From the cell containing the given text, extract its center point as [X, Y] coordinate. 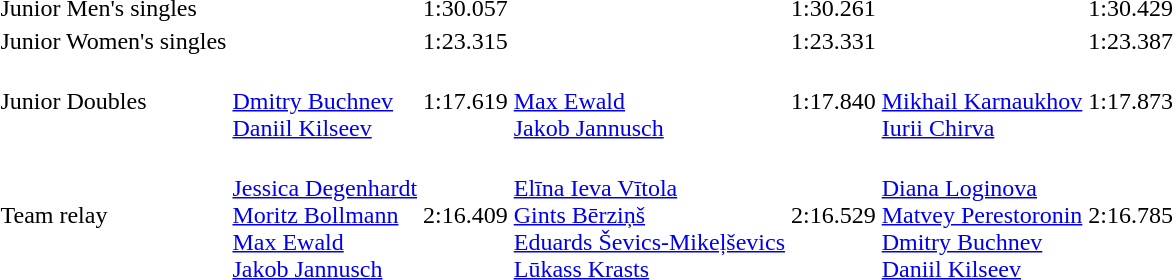
1:17.840 [834, 101]
Max EwaldJakob Jannusch [649, 101]
1:17.619 [466, 101]
Dmitry BuchnevDaniil Kilseev [325, 101]
1:23.315 [466, 41]
Mikhail KarnaukhovIurii Chirva [982, 101]
1:23.331 [834, 41]
